Identify which cell holds the provided text, then report its (X, Y) central coordinate. 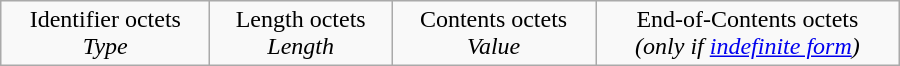
End-of-Contents octets(only if indefinite form) (748, 34)
Contents octetsValue (494, 34)
Length octetsLength (301, 34)
Identifier octetsType (106, 34)
